Search for the cell housing the specified text and yield its [X, Y] center coordinate. 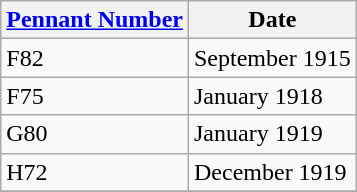
H72 [95, 172]
Pennant Number [95, 20]
G80 [95, 134]
September 1915 [272, 58]
F75 [95, 96]
January 1918 [272, 96]
December 1919 [272, 172]
F82 [95, 58]
Date [272, 20]
January 1919 [272, 134]
